Determine the (x, y) coordinate at the center of the cell enclosing the given text.  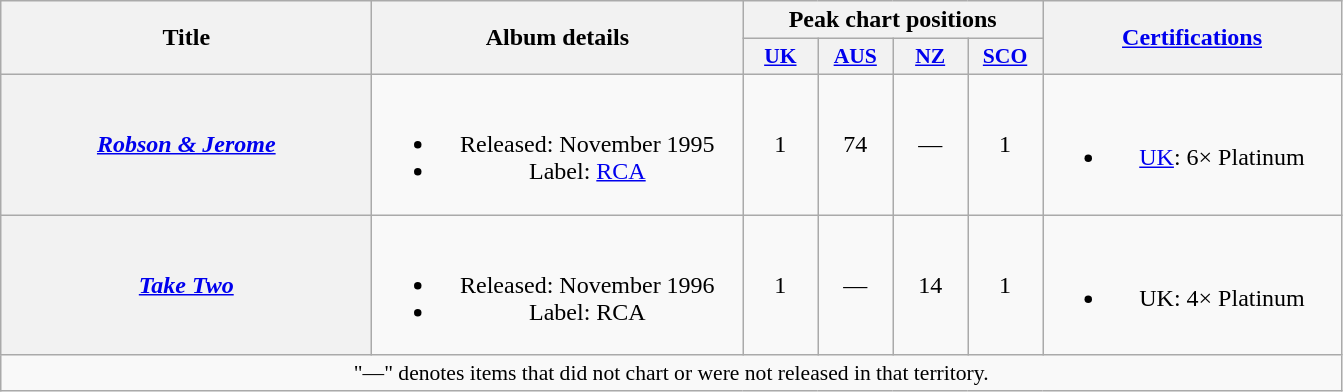
"—" denotes items that did not chart or were not released in that territory. (672, 373)
Released: November 1996Label: RCA (558, 284)
AUS (856, 57)
UK: 4× Platinum (1192, 284)
SCO (1006, 57)
74 (856, 144)
Peak chart positions (893, 20)
UK (780, 57)
Take Two (186, 284)
Robson & Jerome (186, 144)
Certifications (1192, 38)
UK: 6× Platinum (1192, 144)
Title (186, 38)
14 (930, 284)
Album details (558, 38)
Released: November 1995Label: RCA (558, 144)
NZ (930, 57)
